Determine the (x, y) coordinate at the center of the cell enclosing the given text.  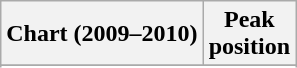
Peakposition (249, 34)
Chart (2009–2010) (102, 34)
